For the text-containing cell, return its midpoint in (x, y) coordinate format. 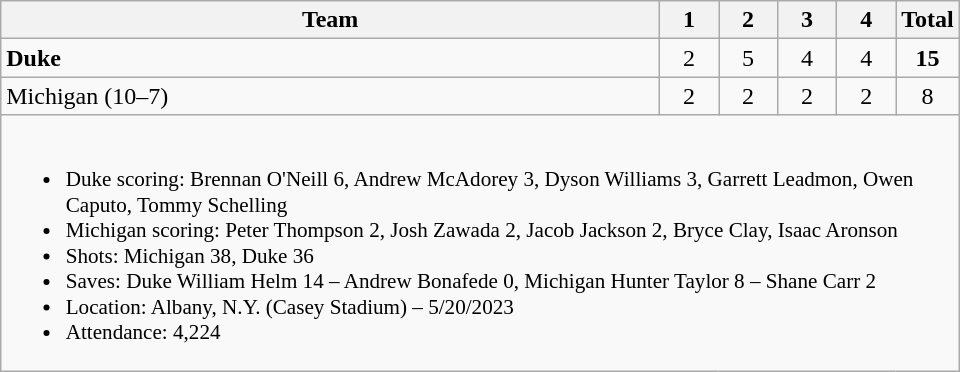
Team (330, 20)
5 (748, 58)
8 (928, 96)
15 (928, 58)
Michigan (10–7) (330, 96)
Total (928, 20)
Duke (330, 58)
3 (808, 20)
1 (688, 20)
